Return the (X, Y) coordinate for the center point of the cell that contains the specified text.  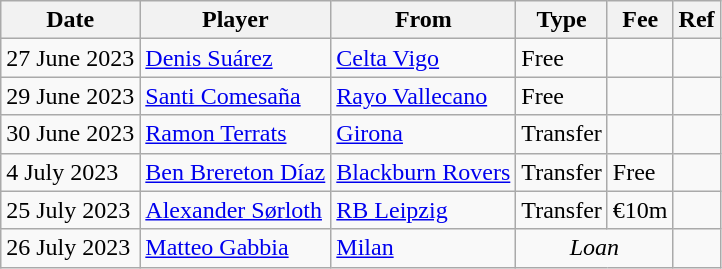
From (424, 20)
Date (70, 20)
Type (562, 20)
25 July 2023 (70, 210)
Ben Brereton Díaz (236, 172)
Alexander Sørloth (236, 210)
30 June 2023 (70, 134)
Blackburn Rovers (424, 172)
Fee (640, 20)
4 July 2023 (70, 172)
€10m (640, 210)
Milan (424, 248)
Loan (594, 248)
Girona (424, 134)
Rayo Vallecano (424, 96)
27 June 2023 (70, 58)
Ref (696, 20)
Matteo Gabbia (236, 248)
Santi Comesaña (236, 96)
Celta Vigo (424, 58)
Player (236, 20)
Denis Suárez (236, 58)
Ramon Terrats (236, 134)
29 June 2023 (70, 96)
26 July 2023 (70, 248)
RB Leipzig (424, 210)
